Return the (X, Y) coordinate for the center point of the cell that contains the specified text.  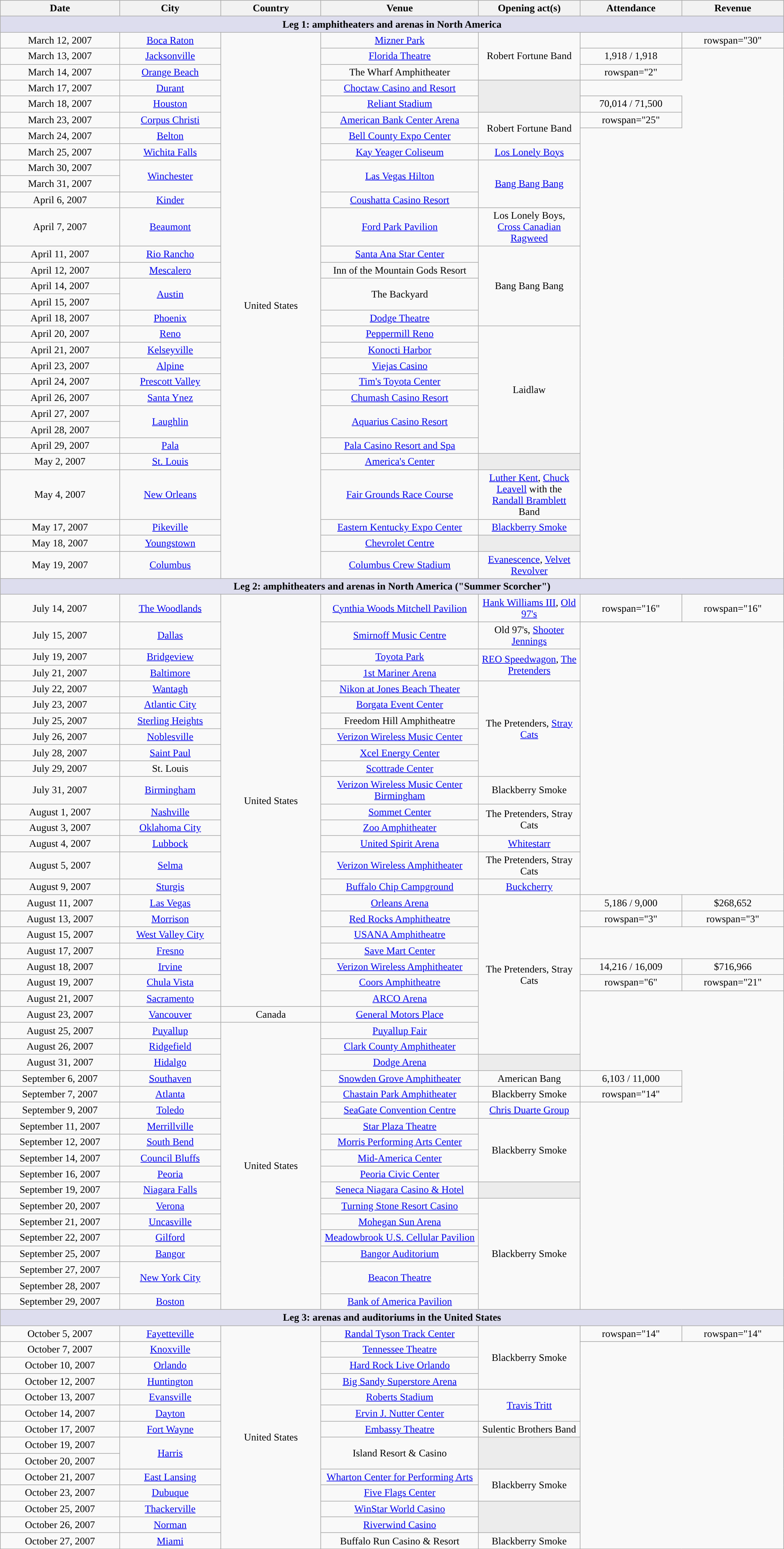
July 28, 2007 (60, 753)
Sommet Center (400, 812)
July 22, 2007 (60, 689)
70,014 / 71,500 (631, 104)
Bangor Auditorium (400, 1254)
September 28, 2007 (60, 1285)
Saint Paul (170, 753)
Bridgeview (170, 657)
Sulentic Brothers Band (529, 1429)
Columbus (170, 565)
Thackerville (170, 1509)
March 17, 2007 (60, 88)
March 31, 2007 (60, 184)
SeaGate Convention Centre (400, 1110)
The Woodlands (170, 608)
September 11, 2007 (60, 1126)
March 30, 2007 (60, 168)
August 31, 2007 (60, 1062)
July 25, 2007 (60, 721)
Xcel Energy Center (400, 753)
July 21, 2007 (60, 673)
October 7, 2007 (60, 1350)
Opening act(s) (529, 8)
Miami (170, 1541)
Snowden Grove Amphitheater (400, 1078)
rowspan="6" (631, 983)
Belton (170, 136)
Canada (271, 1014)
April 20, 2007 (60, 334)
$268,652 (733, 903)
September 19, 2007 (60, 1190)
March 25, 2007 (60, 152)
August 3, 2007 (60, 828)
September 9, 2007 (60, 1110)
Fayetteville (170, 1334)
Fresno (170, 951)
American Bank Center Arena (400, 120)
Verona (170, 1206)
Leg 3: arenas and auditoriums in the United States (392, 1317)
Sturgis (170, 887)
Ervin J. Nutter Center (400, 1413)
Chumash Casino Resort (400, 398)
September 22, 2007 (60, 1238)
September 20, 2007 (60, 1206)
October 25, 2007 (60, 1509)
Inn of the Mountain Gods Resort (400, 270)
Wharton Center for Performing Arts (400, 1477)
Chula Vista (170, 983)
Island Resort & Casino (400, 1453)
April 27, 2007 (60, 414)
Oklahoma City (170, 828)
Harris (170, 1453)
America's Center (400, 461)
April 7, 2007 (60, 227)
Clark County Amphitheater (400, 1046)
Fair Grounds Race Course (400, 494)
Orlando (170, 1365)
Roberts Stadium (400, 1397)
September 16, 2007 (60, 1174)
Toyota Park (400, 657)
Smirnoff Music Centre (400, 635)
August 13, 2007 (60, 919)
Date (60, 8)
August 5, 2007 (60, 866)
rowspan="21" (733, 983)
Baltimore (170, 673)
New York City (170, 1277)
WinStar World Casino (400, 1509)
Morris Performing Arts Center (400, 1142)
Ford Park Pavilion (400, 227)
REO Speedwagon, The Pretenders (529, 665)
September 21, 2007 (60, 1222)
Los Lonely Boys (529, 152)
August 19, 2007 (60, 983)
Leg 1: amphitheaters and arenas in North America (392, 24)
Revenue (733, 8)
Houston (170, 104)
March 13, 2007 (60, 56)
September 6, 2007 (60, 1078)
Uncasville (170, 1222)
Chevrolet Centre (400, 543)
Boca Raton (170, 40)
General Motors Place (400, 1014)
Youngstown (170, 543)
6,103 / 11,000 (631, 1078)
October 27, 2007 (60, 1541)
Laughlin (170, 422)
South Bend (170, 1142)
May 19, 2007 (60, 565)
May 18, 2007 (60, 543)
April 6, 2007 (60, 200)
Los Lonely Boys, Cross Canadian Ragweed (529, 227)
Merrillville (170, 1126)
Noblesville (170, 737)
October 26, 2007 (60, 1525)
September 14, 2007 (60, 1158)
Peoria Civic Center (400, 1174)
September 25, 2007 (60, 1254)
Peoria (170, 1174)
Bangor (170, 1254)
Mizner Park (400, 40)
April 12, 2007 (60, 270)
Vancouver (170, 1014)
Red Rocks Amphitheatre (400, 919)
rowspan="25" (631, 120)
Norman (170, 1525)
October 23, 2007 (60, 1493)
Mid-America Center (400, 1158)
Star Plaza Theatre (400, 1126)
Irvine (170, 967)
Scottrade Center (400, 768)
August 26, 2007 (60, 1046)
April 28, 2007 (60, 429)
Chastain Park Amphitheater (400, 1094)
April 15, 2007 (60, 302)
September 29, 2007 (60, 1301)
Whitestarr (529, 844)
rowspan="30" (733, 40)
Southaven (170, 1078)
Las Vegas (170, 903)
September 7, 2007 (60, 1094)
Jacksonville (170, 56)
Orleans Arena (400, 903)
Durant (170, 88)
August 15, 2007 (60, 935)
1,918 / 1,918 (631, 56)
Save Mart Center (400, 951)
September 27, 2007 (60, 1270)
April 24, 2007 (60, 382)
Santa Ana Star Center (400, 254)
14,216 / 16,009 (631, 967)
Peppermill Reno (400, 334)
Hidalgo (170, 1062)
July 26, 2007 (60, 737)
Tennessee Theatre (400, 1350)
Prescott Valley (170, 382)
Niagara Falls (170, 1190)
Viejas Casino (400, 366)
April 21, 2007 (60, 350)
ARCO Arena (400, 998)
Dayton (170, 1413)
Bank of America Pavilion (400, 1301)
Corpus Christi (170, 120)
July 14, 2007 (60, 608)
New Orleans (170, 494)
5,186 / 9,000 (631, 903)
March 23, 2007 (60, 120)
Knoxville (170, 1350)
Zoo Amphitheater (400, 828)
October 5, 2007 (60, 1334)
Coushatta Casino Resort (400, 200)
Nikon at Jones Beach Theater (400, 689)
Ridgefield (170, 1046)
Nashville (170, 812)
Florida Theatre (400, 56)
March 14, 2007 (60, 72)
Huntington (170, 1381)
Dodge Arena (400, 1062)
March 18, 2007 (60, 104)
Rio Rancho (170, 254)
Wantagh (170, 689)
Kay Yeager Coliseum (400, 152)
Birmingham (170, 790)
United Spirit Arena (400, 844)
July 29, 2007 (60, 768)
Buckcherry (529, 887)
Luther Kent, Chuck Leavell with the Randall Bramblett Band (529, 494)
Winchester (170, 176)
Travis Tritt (529, 1405)
Aquarius Casino Resort (400, 422)
Evansville (170, 1397)
Seneca Niagara Casino & Hotel (400, 1190)
City (170, 8)
April 23, 2007 (60, 366)
Reno (170, 334)
Choctaw Casino and Resort (400, 88)
Cynthia Woods Mitchell Pavilion (400, 608)
Konocti Harbor (400, 350)
August 1, 2007 (60, 812)
October 13, 2007 (60, 1397)
Reliant Stadium (400, 104)
USANA Amphitheatre (400, 935)
Country (271, 8)
April 11, 2007 (60, 254)
Hard Rock Live Orlando (400, 1365)
1st Mariner Arena (400, 673)
Council Bluffs (170, 1158)
July 23, 2007 (60, 705)
East Lansing (170, 1477)
The Backyard (400, 294)
October 20, 2007 (60, 1461)
Old 97's, Shooter Jennings (529, 635)
Atlantic City (170, 705)
Randal Tyson Track Center (400, 1334)
Kelseyville (170, 350)
Coors Amphitheatre (400, 983)
Eastern Kentucky Expo Center (400, 528)
Phoenix (170, 318)
Selma (170, 866)
Austin (170, 294)
July 19, 2007 (60, 657)
Wichita Falls (170, 152)
Beaumont (170, 227)
April 18, 2007 (60, 318)
Tim's Toyota Center (400, 382)
Bell County Expo Center (400, 136)
April 14, 2007 (60, 286)
October 19, 2007 (60, 1445)
October 10, 2007 (60, 1365)
July 15, 2007 (60, 635)
Laidlaw (529, 390)
Chris Duarte Group (529, 1110)
Riverwind Casino (400, 1525)
October 14, 2007 (60, 1413)
Verizon Wireless Music Center Birmingham (400, 790)
August 4, 2007 (60, 844)
rowspan="2" (631, 72)
May 17, 2007 (60, 528)
August 17, 2007 (60, 951)
Sterling Heights (170, 721)
May 2, 2007 (60, 461)
The Wharf Amphitheater (400, 72)
Buffalo Run Casino & Resort (400, 1541)
Pala Casino Resort and Spa (400, 445)
August 18, 2007 (60, 967)
Morrison (170, 919)
March 12, 2007 (60, 40)
Mescalero (170, 270)
April 26, 2007 (60, 398)
Puyallup Fair (400, 1030)
Puyallup (170, 1030)
Atlanta (170, 1094)
Buffalo Chip Campground (400, 887)
Pala (170, 445)
Sacramento (170, 998)
Orange Beach (170, 72)
July 31, 2007 (60, 790)
Toledo (170, 1110)
Evanescence, Velvet Revolver (529, 565)
Dallas (170, 635)
American Bang (529, 1078)
West Valley City (170, 935)
August 11, 2007 (60, 903)
Turning Stone Resort Casino (400, 1206)
Embassy Theatre (400, 1429)
Lubbock (170, 844)
August 9, 2007 (60, 887)
Santa Ynez (170, 398)
Fort Wayne (170, 1429)
Columbus Crew Stadium (400, 565)
Venue (400, 8)
$716,966 (733, 967)
April 29, 2007 (60, 445)
March 24, 2007 (60, 136)
Beacon Theatre (400, 1277)
October 21, 2007 (60, 1477)
August 25, 2007 (60, 1030)
October 17, 2007 (60, 1429)
Five Flags Center (400, 1493)
Mohegan Sun Arena (400, 1222)
Pikeville (170, 528)
Attendance (631, 8)
Alpine (170, 366)
Kinder (170, 200)
May 4, 2007 (60, 494)
Big Sandy Superstore Arena (400, 1381)
Gilford (170, 1238)
August 21, 2007 (60, 998)
August 23, 2007 (60, 1014)
Las Vegas Hilton (400, 176)
September 12, 2007 (60, 1142)
Dodge Theatre (400, 318)
Meadowbrook U.S. Cellular Pavilion (400, 1238)
Leg 2: amphitheaters and arenas in North America ("Summer Scorcher") (392, 587)
Verizon Wireless Music Center (400, 737)
October 12, 2007 (60, 1381)
Boston (170, 1301)
Freedom Hill Amphitheatre (400, 721)
Borgata Event Center (400, 705)
Dubuque (170, 1493)
Hank Williams III, Old 97's (529, 608)
